Search for the cell housing the specified text and yield its [X, Y] center coordinate. 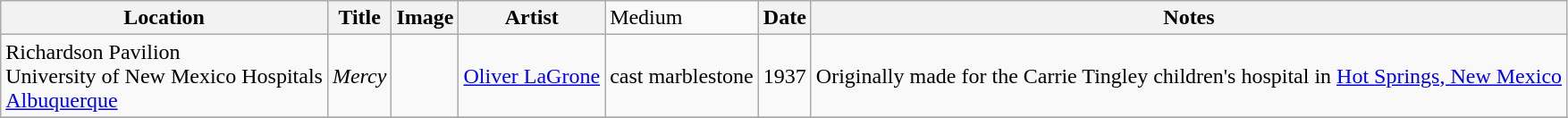
Originally made for the Carrie Tingley children's hospital in Hot Springs, New Mexico [1189, 76]
Medium [682, 18]
cast marblestone [682, 76]
Artist [532, 18]
Richardson PavilionUniversity of New Mexico HospitalsAlbuquerque [164, 76]
Mercy [359, 76]
Image [426, 18]
Oliver LaGrone [532, 76]
Title [359, 18]
Notes [1189, 18]
1937 [785, 76]
Date [785, 18]
Location [164, 18]
